Return the [x, y] coordinate for the center point of the cell that contains the specified text.  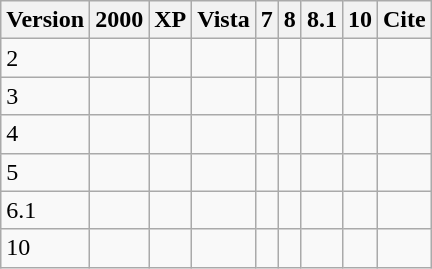
Cite [404, 20]
3 [46, 96]
5 [46, 172]
2 [46, 58]
Vista [224, 20]
8.1 [322, 20]
2000 [120, 20]
6.1 [46, 210]
XP [170, 20]
Version [46, 20]
7 [266, 20]
4 [46, 134]
8 [290, 20]
